Output the [x, y] coordinate of the center of the cell containing the given text.  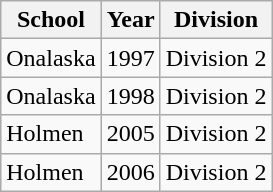
School [51, 20]
2006 [130, 172]
Year [130, 20]
2005 [130, 134]
1998 [130, 96]
Division [216, 20]
1997 [130, 58]
